Provide the (X, Y) coordinate of the cell's center where the given text is located.  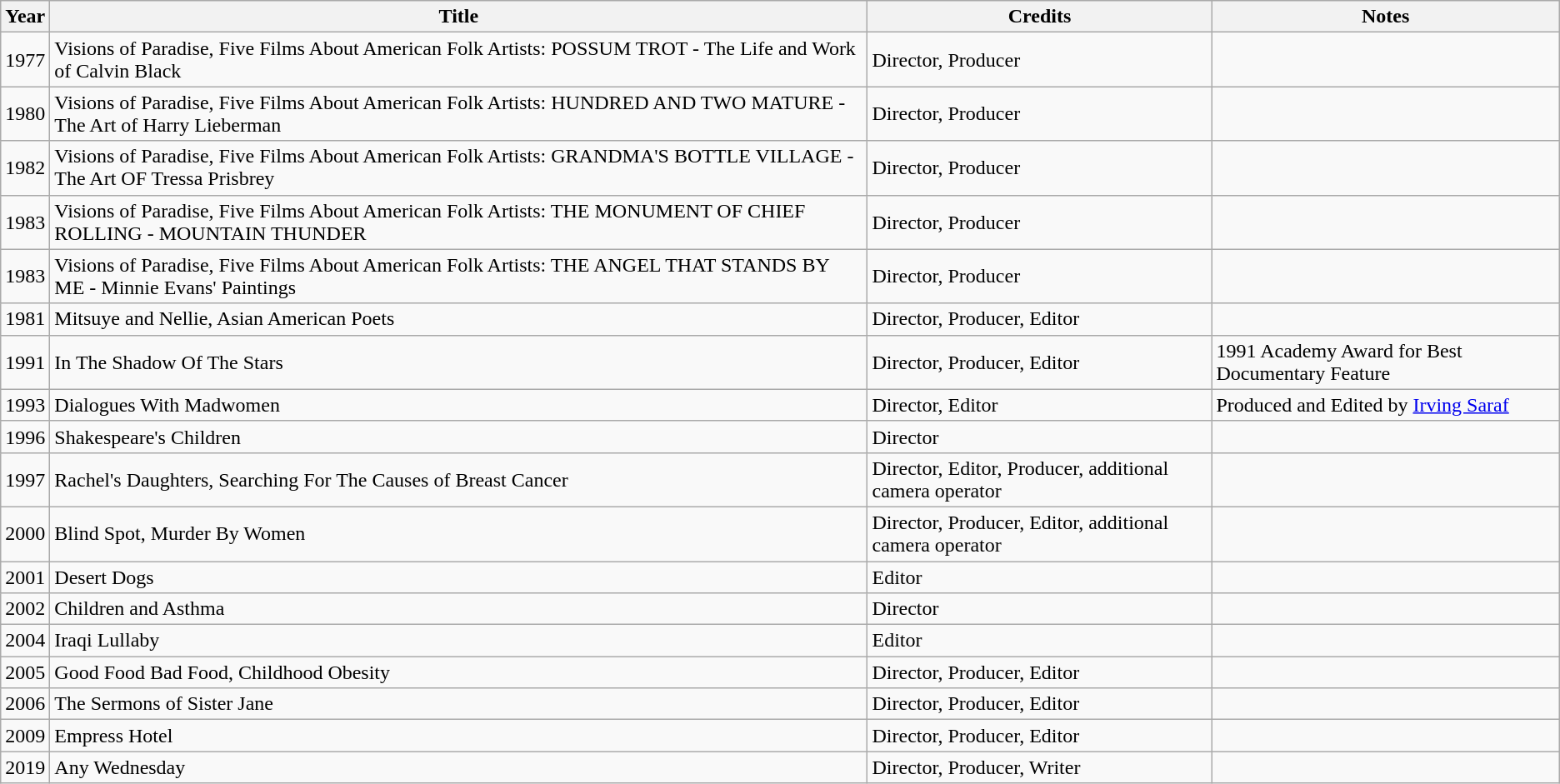
1997 (25, 480)
Any Wednesday (458, 767)
1993 (25, 405)
2005 (25, 672)
Shakespeare's Children (458, 437)
Notes (1385, 17)
Visions of Paradise, Five Films About American Folk Artists: HUNDRED AND TWO MATURE - The Art of Harry Lieberman (458, 113)
1980 (25, 113)
Director, Producer, Writer (1040, 767)
2004 (25, 641)
Director, Producer, Editor, additional camera operator (1040, 533)
In The Shadow Of The Stars (458, 362)
Blind Spot, Murder By Women (458, 533)
1977 (25, 60)
The Sermons of Sister Jane (458, 704)
Visions of Paradise, Five Films About American Folk Artists: THE ANGEL THAT STANDS BY ME - Minnie Evans' Paintings (458, 277)
1991 (25, 362)
Iraqi Lullaby (458, 641)
Mitsuye and Nellie, Asian American Poets (458, 319)
Visions of Paradise, Five Films About American Folk Artists: POSSUM TROT - The Life and Work of Calvin Black (458, 60)
Dialogues With Madwomen (458, 405)
2009 (25, 736)
Children and Asthma (458, 609)
Title (458, 17)
2001 (25, 577)
Director, Editor, Producer, additional camera operator (1040, 480)
Visions of Paradise, Five Films About American Folk Artists: GRANDMA'S BOTTLE VILLAGE - The Art OF Tressa Prisbrey (458, 168)
1991 Academy Award for Best Documentary Feature (1385, 362)
1981 (25, 319)
1996 (25, 437)
1982 (25, 168)
2019 (25, 767)
2002 (25, 609)
Good Food Bad Food, Childhood Obesity (458, 672)
Empress Hotel (458, 736)
Year (25, 17)
Desert Dogs (458, 577)
Produced and Edited by Irving Saraf (1385, 405)
2006 (25, 704)
Visions of Paradise, Five Films About American Folk Artists: THE MONUMENT OF CHIEF ROLLING - MOUNTAIN THUNDER (458, 222)
Director, Editor (1040, 405)
2000 (25, 533)
Rachel's Daughters, Searching For The Causes of Breast Cancer (458, 480)
Credits (1040, 17)
